Determine the (X, Y) coordinate at the center of the cell enclosing the given text.  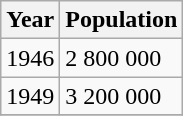
3 200 000 (122, 96)
2 800 000 (122, 58)
1946 (30, 58)
Year (30, 20)
1949 (30, 96)
Population (122, 20)
